Pinpoint the cell where the given text exists, returning its [X, Y] midpoint coordinate. 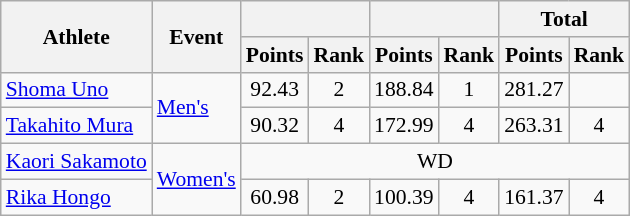
188.84 [404, 90]
Event [196, 36]
Takahito Mura [76, 126]
Kaori Sakamoto [76, 162]
263.31 [534, 126]
1 [470, 90]
100.39 [404, 197]
Rika Hongo [76, 197]
172.99 [404, 126]
161.37 [534, 197]
92.43 [275, 90]
Men's [196, 108]
90.32 [275, 126]
WD [435, 162]
Shoma Uno [76, 90]
Women's [196, 180]
281.27 [534, 90]
60.98 [275, 197]
Athlete [76, 36]
Total [564, 19]
